Pinpoint the cell where the given text exists, returning its [x, y] midpoint coordinate. 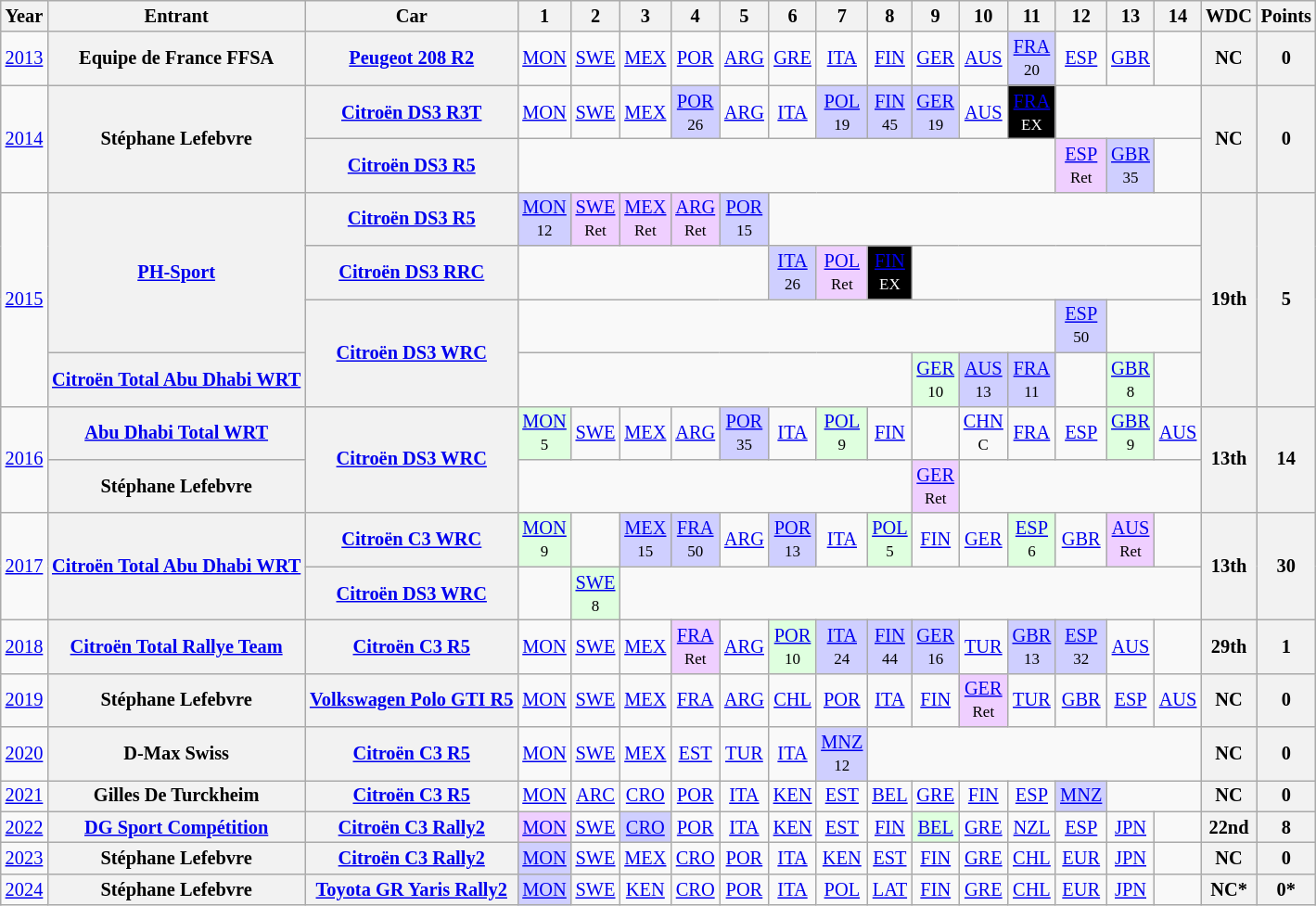
30 [1286, 566]
Citroën Total Rallye Team [176, 646]
ESPRet [1081, 165]
9 [936, 16]
SWE8 [595, 593]
GBR8 [1131, 379]
13 [1131, 16]
Equipe de France FFSA [176, 58]
AUSRet [1131, 540]
10 [983, 16]
19th [1229, 299]
FRARet [696, 646]
11 [1032, 16]
Citroën C3 WRC [412, 540]
FRA50 [696, 540]
Volkswagen Polo GTI R5 [412, 700]
22nd [1229, 827]
ESP32 [1081, 646]
POR10 [793, 646]
GER16 [936, 646]
2019 [24, 700]
WDC [1229, 16]
MNZ12 [842, 754]
2013 [24, 58]
NC* [1229, 889]
0* [1286, 889]
POR26 [696, 112]
POL [842, 889]
CHNC [983, 433]
6 [793, 16]
Citroën DS3 R3T [412, 112]
ESP50 [1081, 325]
2020 [24, 754]
DG Sport Compétition [176, 827]
Toyota GR Yaris Rally2 [412, 889]
PH-Sport [176, 273]
12 [1081, 16]
D-Max Swiss [176, 754]
GBR35 [1131, 165]
NZL [1032, 827]
POL5 [889, 540]
2 [595, 16]
2024 [24, 889]
Year [24, 16]
GBR9 [1131, 433]
MON12 [543, 219]
Car [412, 16]
MON9 [543, 540]
LAT [889, 889]
POL9 [842, 433]
FIN44 [889, 646]
ARC [595, 796]
FRA11 [1032, 379]
2017 [24, 566]
MON5 [543, 433]
MNZ [1081, 796]
MEX15 [645, 540]
POR13 [793, 540]
ITA24 [842, 646]
AUS13 [983, 379]
FRA20 [1032, 58]
Abu Dhabi Total WRT [176, 433]
Peugeot 208 R2 [412, 58]
POR35 [744, 433]
ITA26 [793, 273]
FINEX [889, 273]
GER10 [936, 379]
FIN45 [889, 112]
ESP6 [1032, 540]
2015 [24, 299]
2021 [24, 796]
2023 [24, 858]
GER19 [936, 112]
29th [1229, 646]
Entrant [176, 16]
POLRet [842, 273]
FRAEX [1032, 112]
2022 [24, 827]
MEXRet [645, 219]
4 [696, 16]
POL19 [842, 112]
GBR13 [1032, 646]
2018 [24, 646]
ARGRet [696, 219]
POR15 [744, 219]
3 [645, 16]
7 [842, 16]
Points [1286, 16]
2016 [24, 460]
SWERet [595, 219]
2014 [24, 139]
Gilles De Turckheim [176, 796]
Citroën DS3 RRC [412, 273]
